Locate the cell with the specified text and output its (x, y) center coordinate. 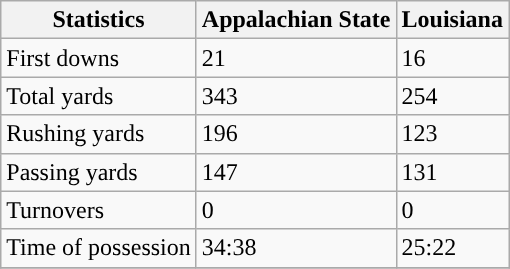
Louisiana (452, 20)
Total yards (99, 96)
Turnovers (99, 210)
Time of possession (99, 248)
254 (452, 96)
343 (296, 96)
Statistics (99, 20)
123 (452, 134)
34:38 (296, 248)
First downs (99, 58)
Rushing yards (99, 134)
Passing yards (99, 172)
21 (296, 58)
147 (296, 172)
Appalachian State (296, 20)
196 (296, 134)
16 (452, 58)
131 (452, 172)
25:22 (452, 248)
